From the cell containing the given text, extract its center point as [X, Y] coordinate. 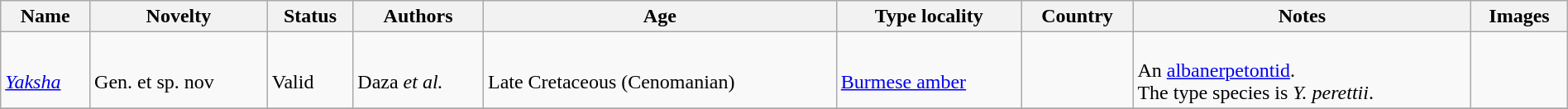
Notes [1302, 17]
Type locality [929, 17]
Yaksha [45, 70]
Images [1519, 17]
Daza et al. [418, 70]
Name [45, 17]
Authors [418, 17]
Novelty [179, 17]
Valid [310, 70]
Gen. et sp. nov [179, 70]
Country [1077, 17]
An albanerpetontid. The type species is Y. perettii. [1302, 70]
Late Cretaceous (Cenomanian) [660, 70]
Status [310, 17]
Burmese amber [929, 70]
Age [660, 17]
